Return (x, y) of the center of cell containing provided text 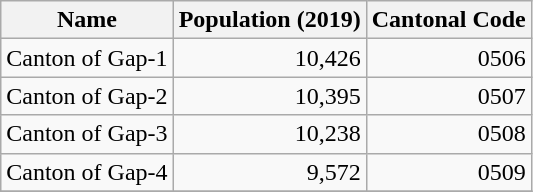
10,395 (270, 96)
9,572 (270, 172)
Canton of Gap-2 (87, 96)
Canton of Gap-3 (87, 134)
Cantonal Code (448, 20)
0509 (448, 172)
0508 (448, 134)
10,426 (270, 58)
Canton of Gap-4 (87, 172)
Population (2019) (270, 20)
0507 (448, 96)
Name (87, 20)
0506 (448, 58)
10,238 (270, 134)
Canton of Gap-1 (87, 58)
